Pinpoint the cell where the given text exists, returning its (x, y) midpoint coordinate. 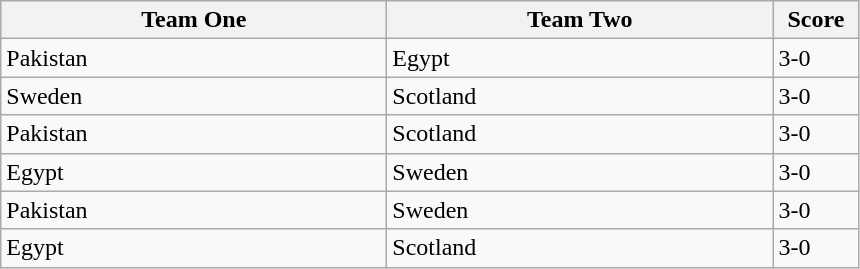
Team One (194, 20)
Team Two (580, 20)
Score (816, 20)
